Capture the cell that displays the provided text and extract its [x, y] central coordinate. 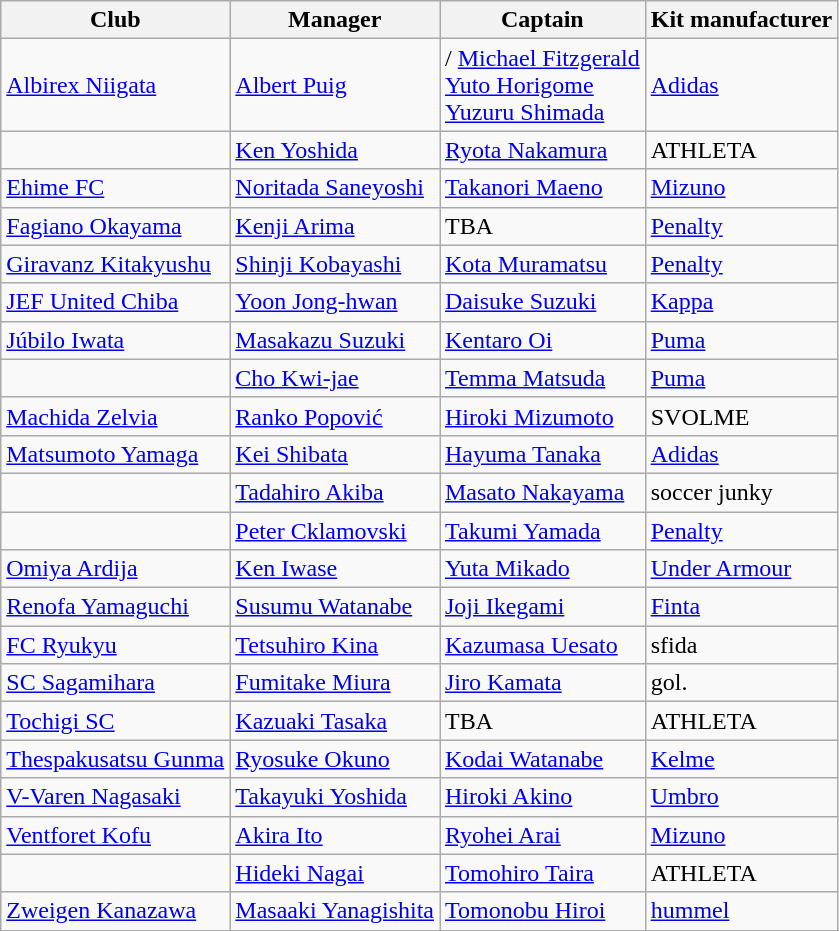
Renofa Yamaguchi [116, 607]
Finta [742, 607]
Machida Zelvia [116, 416]
Ranko Popović [335, 416]
Ryohei Arai [543, 835]
JEF United Chiba [116, 302]
Kappa [742, 302]
Masakazu Suzuki [335, 340]
Fagiano Okayama [116, 226]
Omiya Ardija [116, 569]
Hideki Nagai [335, 873]
Tadahiro Akiba [335, 492]
Ryosuke Okuno [335, 759]
Takayuki Yoshida [335, 797]
FC Ryukyu [116, 645]
Jiro Kamata [543, 683]
Under Armour [742, 569]
Ken Yoshida [335, 150]
Thespakusatsu Gunma [116, 759]
Takumi Yamada [543, 531]
Masato Nakayama [543, 492]
Hayuma Tanaka [543, 454]
Kit manufacturer [742, 20]
hummel [742, 911]
Kazumasa Uesato [543, 645]
Yuta Mikado [543, 569]
Peter Cklamovski [335, 531]
SC Sagamihara [116, 683]
Kentaro Oi [543, 340]
Júbilo Iwata [116, 340]
Fumitake Miura [335, 683]
Joji Ikegami [543, 607]
Kodai Watanabe [543, 759]
Kei Shibata [335, 454]
Ehime FC [116, 188]
Akira Ito [335, 835]
Hiroki Mizumoto [543, 416]
Matsumoto Yamaga [116, 454]
Noritada Saneyoshi [335, 188]
Shinji Kobayashi [335, 264]
Captain [543, 20]
Kelme [742, 759]
Daisuke Suzuki [543, 302]
Giravanz Kitakyushu [116, 264]
Ken Iwase [335, 569]
Kazuaki Tasaka [335, 721]
/ Michael Fitzgerald Yuto Horigome Yuzuru Shimada [543, 85]
Tochigi SC [116, 721]
Zweigen Kanazawa [116, 911]
Tomohiro Taira [543, 873]
Tetsuhiro Kina [335, 645]
V-Varen Nagasaki [116, 797]
Kenji Arima [335, 226]
Albirex Niigata [116, 85]
Cho Kwi-jae [335, 378]
Ventforet Kofu [116, 835]
Temma Matsuda [543, 378]
Hiroki Akino [543, 797]
soccer junky [742, 492]
Masaaki Yanagishita [335, 911]
gol. [742, 683]
Club [116, 20]
Albert Puig [335, 85]
Tomonobu Hiroi [543, 911]
Kota Muramatsu [543, 264]
SVOLME [742, 416]
Yoon Jong-hwan [335, 302]
Takanori Maeno [543, 188]
Manager [335, 20]
Ryota Nakamura [543, 150]
Umbro [742, 797]
sfida [742, 645]
Susumu Watanabe [335, 607]
